Identify which cell holds the provided text, then report its (X, Y) central coordinate. 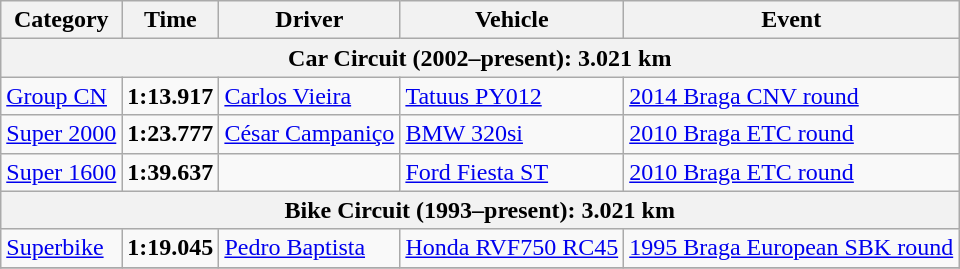
1995 Braga European SBK round (792, 248)
1:23.777 (170, 134)
1:39.637 (170, 172)
Group CN (62, 96)
Event (792, 20)
Super 1600 (62, 172)
Super 2000 (62, 134)
Category (62, 20)
BMW 320si (512, 134)
Honda RVF750 RC45 (512, 248)
Superbike (62, 248)
Tatuus PY012 (512, 96)
César Campaniço (310, 134)
Driver (310, 20)
Time (170, 20)
1:13.917 (170, 96)
Pedro Baptista (310, 248)
1:19.045 (170, 248)
Carlos Vieira (310, 96)
Bike Circuit (1993–present): 3.021 km (480, 210)
Ford Fiesta ST (512, 172)
2014 Braga CNV round (792, 96)
Car Circuit (2002–present): 3.021 km (480, 58)
Vehicle (512, 20)
